Locate the cell with the specified text and output its (x, y) center coordinate. 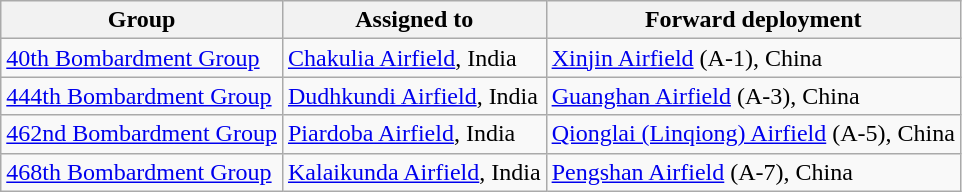
Group (142, 20)
Kalaikunda Airfield, India (414, 172)
Forward deployment (753, 20)
Xinjin Airfield (A-1), China (753, 58)
468th Bombardment Group (142, 172)
Pengshan Airfield (A-7), China (753, 172)
40th Bombardment Group (142, 58)
Chakulia Airfield, India (414, 58)
Guanghan Airfield (A-3), China (753, 96)
444th Bombardment Group (142, 96)
Dudhkundi Airfield, India (414, 96)
462nd Bombardment Group (142, 134)
Assigned to (414, 20)
Qionglai (Linqiong) Airfield (A-5), China (753, 134)
Piardoba Airfield, India (414, 134)
